Return [X, Y] of the center of cell containing provided text 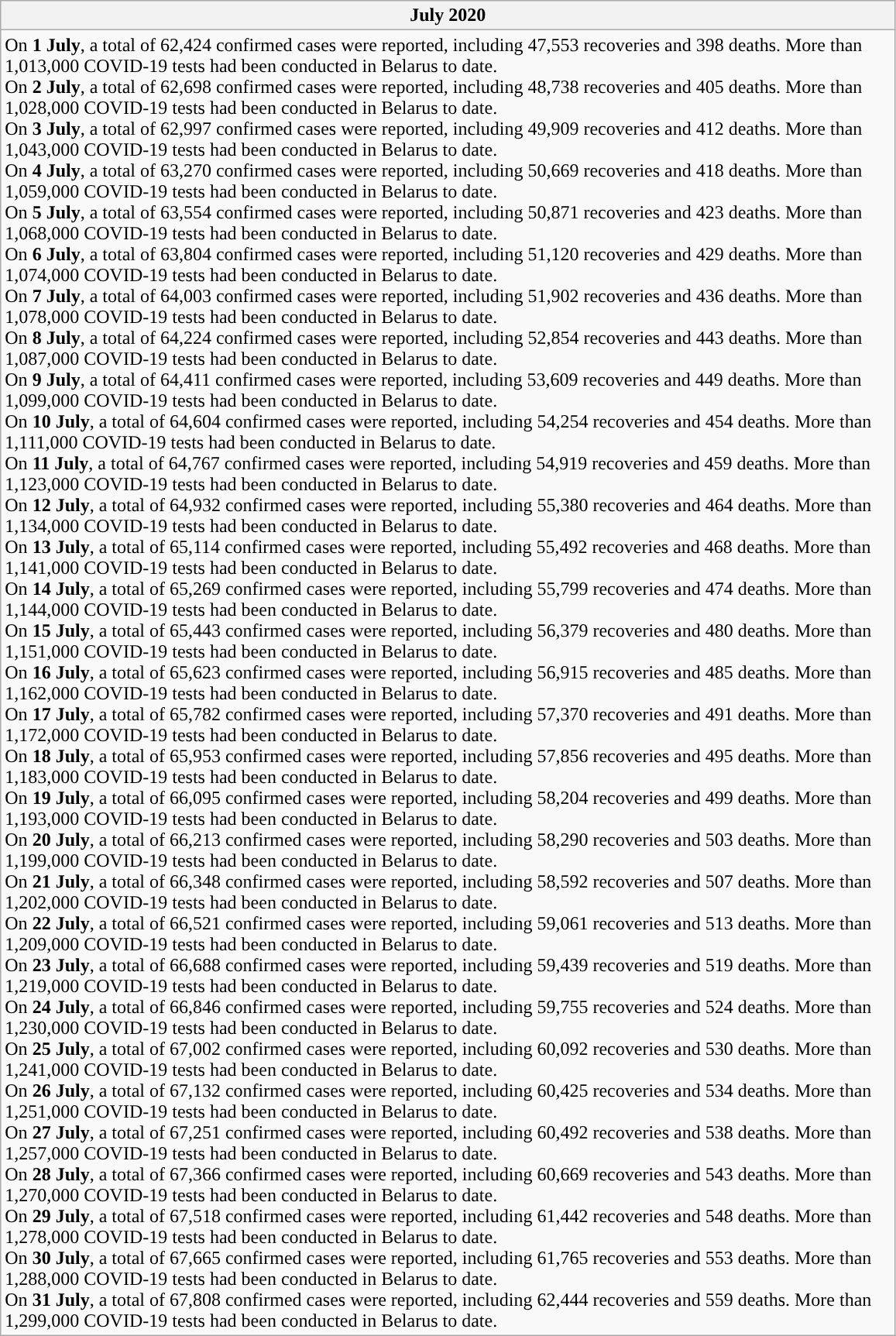
July 2020 [448, 15]
